Return the [x, y] coordinate for the center point of the cell that contains the specified text.  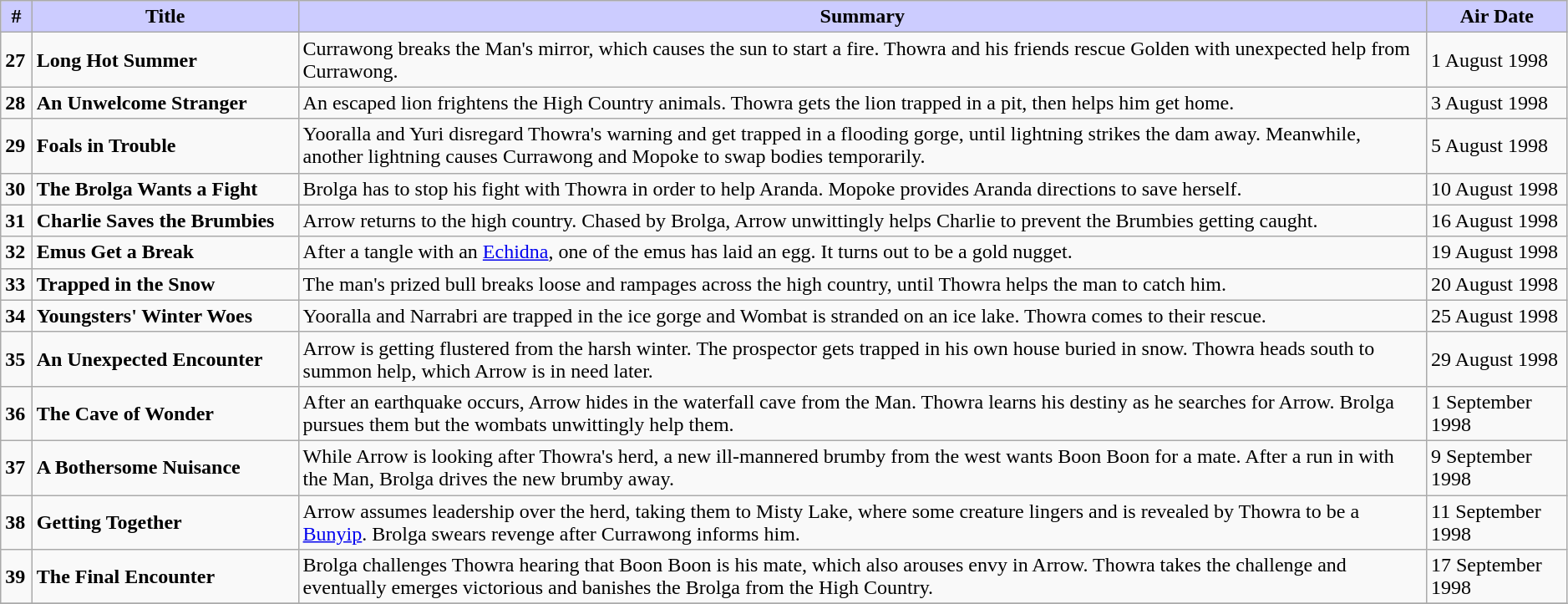
39 [17, 576]
32 [17, 252]
9 September 1998 [1497, 468]
Currawong breaks the Man's mirror, which causes the sun to start a fire. Thowra and his friends rescue Golden with unexpected help from Currawong. [862, 60]
30 [17, 189]
Getting Together [165, 521]
5 August 1998 [1497, 145]
17 September 1998 [1497, 576]
38 [17, 521]
Long Hot Summer [165, 60]
16 August 1998 [1497, 221]
Youngsters' Winter Woes [165, 316]
Arrow returns to the high country. Chased by Brolga, Arrow unwittingly helps Charlie to prevent the Brumbies getting caught. [862, 221]
35 [17, 359]
1 September 1998 [1497, 413]
Trapped in the Snow [165, 284]
The Final Encounter [165, 576]
34 [17, 316]
36 [17, 413]
1 August 1998 [1497, 60]
The man's prized bull breaks loose and rampages across the high country, until Thowra helps the man to catch him. [862, 284]
29 [17, 145]
Foals in Trouble [165, 145]
An Unwelcome Stranger [165, 103]
Brolga has to stop his fight with Thowra in order to help Aranda. Mopoke provides Aranda directions to save herself. [862, 189]
The Brolga Wants a Fight [165, 189]
Title [165, 17]
20 August 1998 [1497, 284]
28 [17, 103]
19 August 1998 [1497, 252]
Air Date [1497, 17]
25 August 1998 [1497, 316]
Charlie Saves the Brumbies [165, 221]
10 August 1998 [1497, 189]
29 August 1998 [1497, 359]
Summary [862, 17]
11 September 1998 [1497, 521]
27 [17, 60]
Yooralla and Narrabri are trapped in the ice gorge and Wombat is stranded on an ice lake. Thowra comes to their rescue. [862, 316]
The Cave of Wonder [165, 413]
An Unexpected Encounter [165, 359]
37 [17, 468]
# [17, 17]
3 August 1998 [1497, 103]
Emus Get a Break [165, 252]
31 [17, 221]
An escaped lion frightens the High Country animals. Thowra gets the lion trapped in a pit, then helps him get home. [862, 103]
33 [17, 284]
After a tangle with an Echidna, one of the emus has laid an egg. It turns out to be a gold nugget. [862, 252]
A Bothersome Nuisance [165, 468]
